Detect which cell encompasses the target text, then output its [x, y] center coordinate. 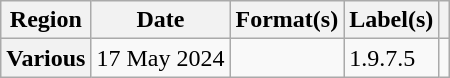
17 May 2024 [160, 58]
Region [46, 20]
1.9.7.5 [392, 58]
Format(s) [287, 20]
Label(s) [392, 20]
Various [46, 58]
Date [160, 20]
